Detect which cell encompasses the target text, then output its [x, y] center coordinate. 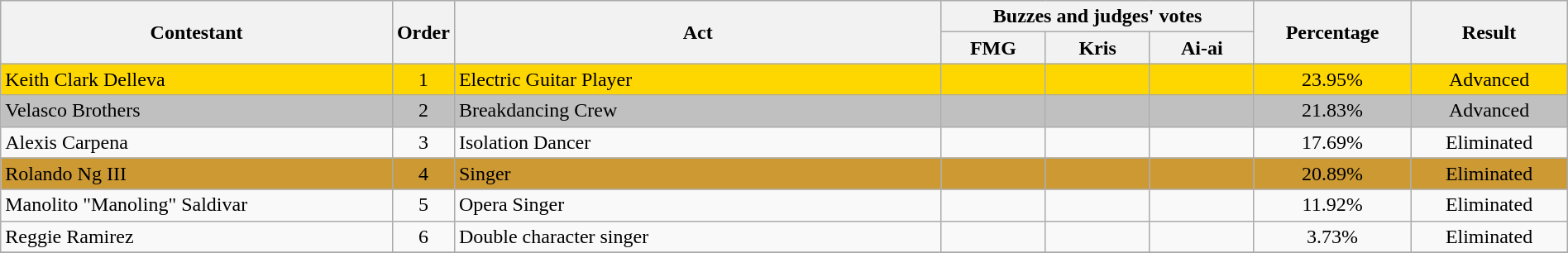
Percentage [1331, 32]
Kris [1097, 48]
FMG [993, 48]
3.73% [1331, 236]
Reggie Ramirez [197, 236]
Breakdancing Crew [697, 111]
1 [423, 79]
23.95% [1331, 79]
Rolando Ng III [197, 174]
5 [423, 205]
20.89% [1331, 174]
4 [423, 174]
Velasco Brothers [197, 111]
6 [423, 236]
Alexis Carpena [197, 142]
17.69% [1331, 142]
Ai-ai [1202, 48]
11.92% [1331, 205]
Double character singer [697, 236]
21.83% [1331, 111]
Electric Guitar Player [697, 79]
Result [1489, 32]
Contestant [197, 32]
Keith Clark Delleva [197, 79]
Isolation Dancer [697, 142]
2 [423, 111]
Buzzes and judges' votes [1097, 17]
Order [423, 32]
3 [423, 142]
Opera Singer [697, 205]
Manolito "Manoling" Saldivar [197, 205]
Act [697, 32]
Singer [697, 174]
